Pinpoint the cell where the given text exists, returning its (x, y) midpoint coordinate. 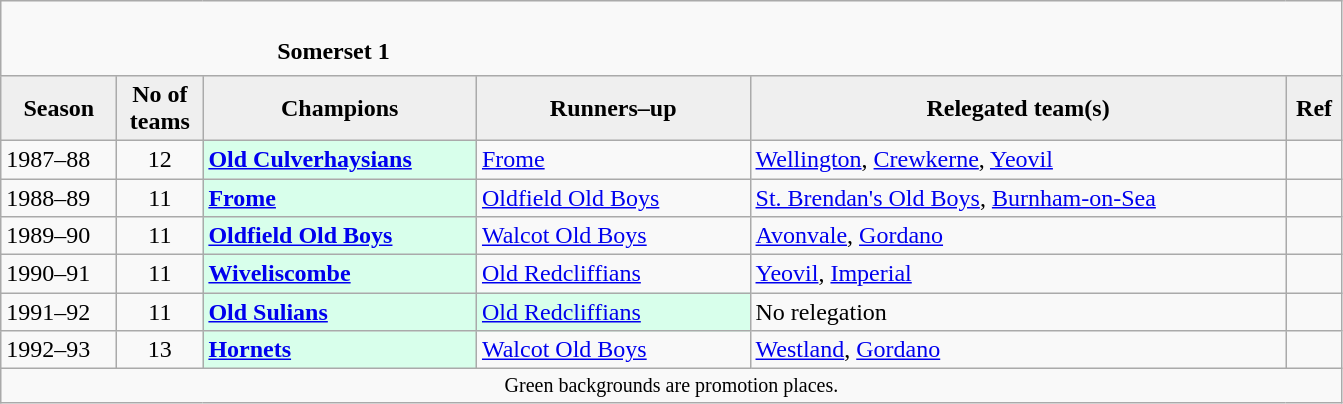
1991–92 (59, 312)
Runners–up (613, 108)
Relegated team(s) (1018, 108)
Old Sulians (340, 312)
1990–91 (59, 274)
Season (59, 108)
St. Brendan's Old Boys, Burnham-on-Sea (1018, 197)
1992–93 (59, 350)
Ref (1314, 108)
Westland, Gordano (1018, 350)
Old Culverhaysians (340, 159)
1989–90 (59, 236)
12 (160, 159)
Champions (340, 108)
Green backgrounds are promotion places. (672, 386)
No relegation (1018, 312)
13 (160, 350)
Yeovil, Imperial (1018, 274)
No of teams (160, 108)
Hornets (340, 350)
Wiveliscombe (340, 274)
Avonvale, Gordano (1018, 236)
1987–88 (59, 159)
Wellington, Crewkerne, Yeovil (1018, 159)
1988–89 (59, 197)
